Identify which cell holds the provided text, then report its (X, Y) central coordinate. 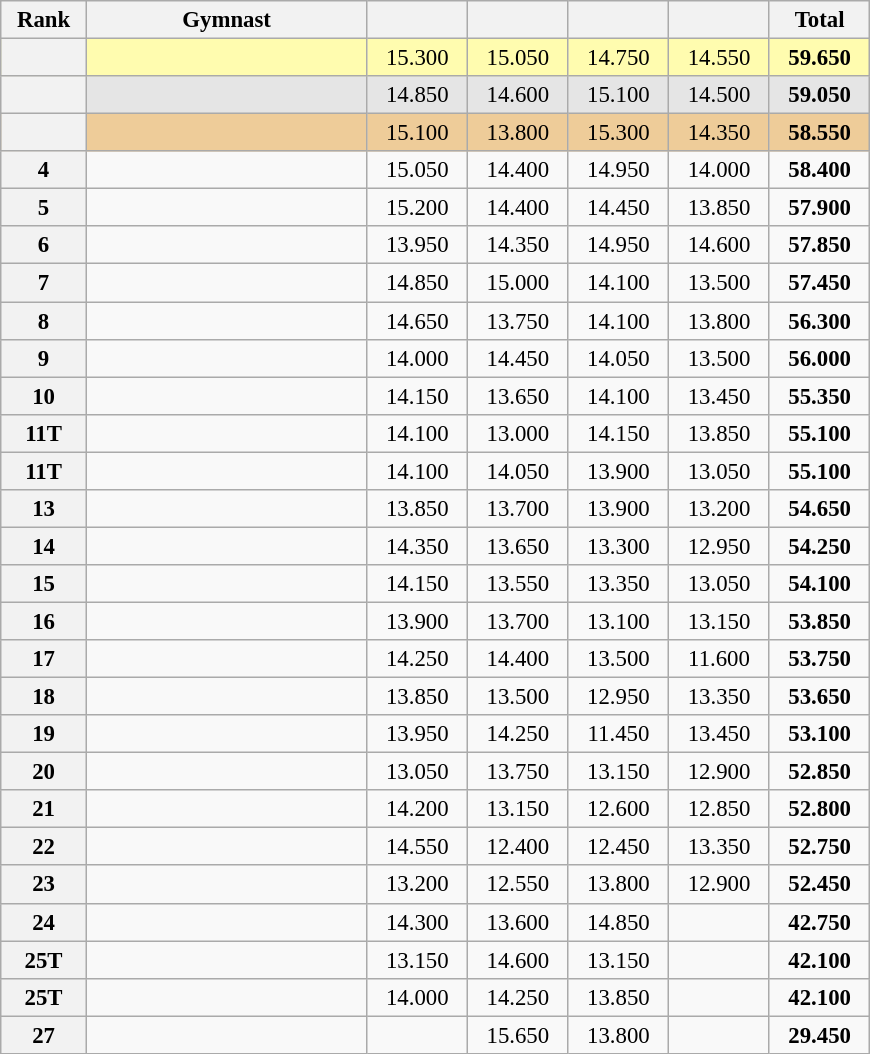
14.500 (720, 95)
54.650 (820, 509)
52.450 (820, 885)
24 (44, 922)
8 (44, 321)
53.100 (820, 734)
12.450 (618, 847)
15.000 (518, 283)
14.200 (418, 809)
59.050 (820, 95)
53.750 (820, 659)
11.450 (618, 734)
27 (44, 1035)
6 (44, 245)
14 (44, 546)
14.650 (418, 321)
57.850 (820, 245)
56.300 (820, 321)
13.550 (518, 584)
11.600 (720, 659)
21 (44, 809)
13 (44, 509)
22 (44, 847)
16 (44, 621)
15.200 (418, 208)
23 (44, 885)
54.250 (820, 546)
10 (44, 396)
56.000 (820, 358)
57.450 (820, 283)
18 (44, 697)
52.800 (820, 809)
19 (44, 734)
52.850 (820, 772)
54.100 (820, 584)
Total (820, 20)
12.400 (518, 847)
12.600 (618, 809)
13.000 (518, 433)
7 (44, 283)
13.100 (618, 621)
17 (44, 659)
12.850 (720, 809)
58.400 (820, 170)
53.650 (820, 697)
9 (44, 358)
Rank (44, 20)
20 (44, 772)
53.850 (820, 621)
13.300 (618, 546)
13.600 (518, 922)
15.650 (518, 1035)
14.750 (618, 58)
Gymnast (226, 20)
58.550 (820, 133)
12.550 (518, 885)
4 (44, 170)
57.900 (820, 208)
55.350 (820, 396)
5 (44, 208)
14.300 (418, 922)
52.750 (820, 847)
15 (44, 584)
42.750 (820, 922)
59.650 (820, 58)
29.450 (820, 1035)
